Output the (x, y) coordinate of the center of the cell containing the given text.  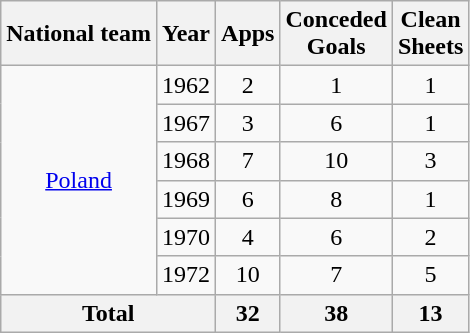
CleanSheets (430, 34)
8 (336, 199)
4 (248, 237)
5 (430, 275)
Apps (248, 34)
1970 (186, 237)
1967 (186, 123)
National team (79, 34)
1969 (186, 199)
38 (336, 313)
1968 (186, 161)
13 (430, 313)
Year (186, 34)
Total (108, 313)
1962 (186, 85)
Poland (79, 180)
ConcededGoals (336, 34)
1972 (186, 275)
32 (248, 313)
